Output the [x, y] coordinate of the center of the cell containing the given text.  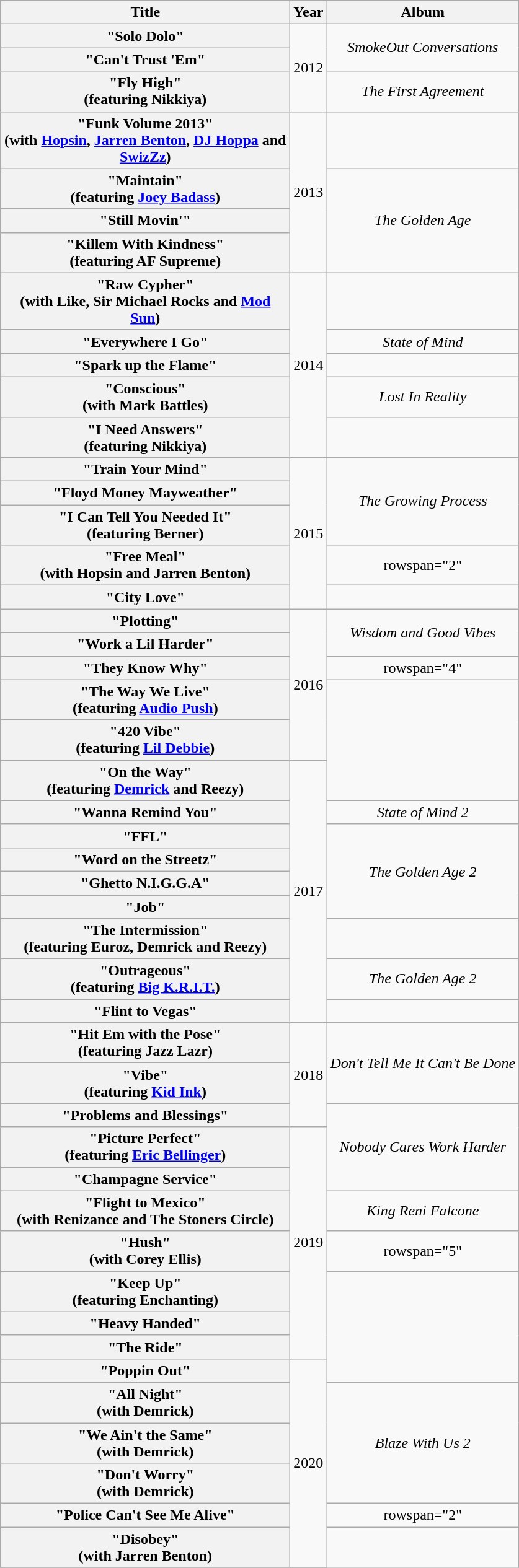
"Maintain"(featuring Joey Badass) [145, 188]
"420 Vibe"(featuring Lil Debbie) [145, 740]
Year [309, 12]
"Funk Volume 2013"(with Hopsin, Jarren Benton, DJ Hoppa and SwizZz) [145, 140]
Wisdom and Good Vibes [423, 633]
The First Agreement [423, 92]
"Raw Cypher"(with Like, Sir Michael Rocks and Mod Sun) [145, 301]
Nobody Cares Work Harder [423, 1147]
"Keep Up"(featuring Enchanting) [145, 1291]
"The Ride" [145, 1347]
"Can't Trust 'Em" [145, 59]
State of Mind 2 [423, 812]
"Vibe"(featuring Kid Ink) [145, 1083]
"Police Can't See Me Alive" [145, 1515]
"All Night"(with Demrick) [145, 1403]
"Solo Dolo" [145, 36]
"We Ain't the Same"(with Demrick) [145, 1442]
"Fly High"(featuring Nikkiya) [145, 92]
"FFL" [145, 836]
"Still Movin'" [145, 221]
"Picture Perfect"(featuring Eric Bellinger) [145, 1147]
"I Need Answers"(featuring Nikkiya) [145, 437]
King Reni Falcone [423, 1211]
"Hit Em with the Pose"(featuring Jazz Lazr) [145, 1043]
"Killem With Kindness"(featuring AF Supreme) [145, 253]
"City Love" [145, 597]
"Spark up the Flame" [145, 365]
"Job" [145, 906]
2017 [309, 891]
"Don't Worry"(with Demrick) [145, 1483]
"Word on the Streetz" [145, 859]
"Heavy Handed" [145, 1323]
2015 [309, 533]
"Plotting" [145, 621]
"Flight to Mexico"(with Renizance and The Stoners Circle) [145, 1211]
"Ghetto N.I.G.G.A" [145, 883]
Don't Tell Me It Can't Be Done [423, 1063]
The Growing Process [423, 502]
"Work a Lil Harder" [145, 644]
2014 [309, 365]
"They Know Why" [145, 668]
2016 [309, 685]
"Conscious"(with Mark Battles) [145, 396]
2012 [309, 68]
"The Intermission"(featuring Euroz, Demrick and Reezy) [145, 939]
"Floyd Money Mayweather" [145, 493]
2020 [309, 1463]
State of Mind [423, 341]
"Poppin Out" [145, 1370]
"Free Meal"(with Hopsin and Jarren Benton) [145, 565]
"Champagne Service" [145, 1179]
rowspan="5" [423, 1251]
SmokeOut Conversations [423, 48]
"Hush"(with Corey Ellis) [145, 1251]
"Flint to Vegas" [145, 1011]
"I Can Tell You Needed It"(featuring Berner) [145, 525]
"Disobey"(with Jarren Benton) [145, 1548]
2018 [309, 1075]
Blaze With Us 2 [423, 1442]
The Golden Age [423, 221]
Lost In Reality [423, 396]
2019 [309, 1243]
"Everywhere I Go" [145, 341]
"Problems and Blessings" [145, 1115]
"Train Your Mind" [145, 470]
Album [423, 12]
rowspan="4" [423, 668]
"Wanna Remind You" [145, 812]
2013 [309, 192]
"Outrageous"(featuring Big K.R.I.T.) [145, 979]
"The Way We Live"(featuring Audio Push) [145, 700]
"On the Way"(featuring Demrick and Reezy) [145, 781]
Title [145, 12]
